Capture the cell that displays the provided text and extract its [x, y] central coordinate. 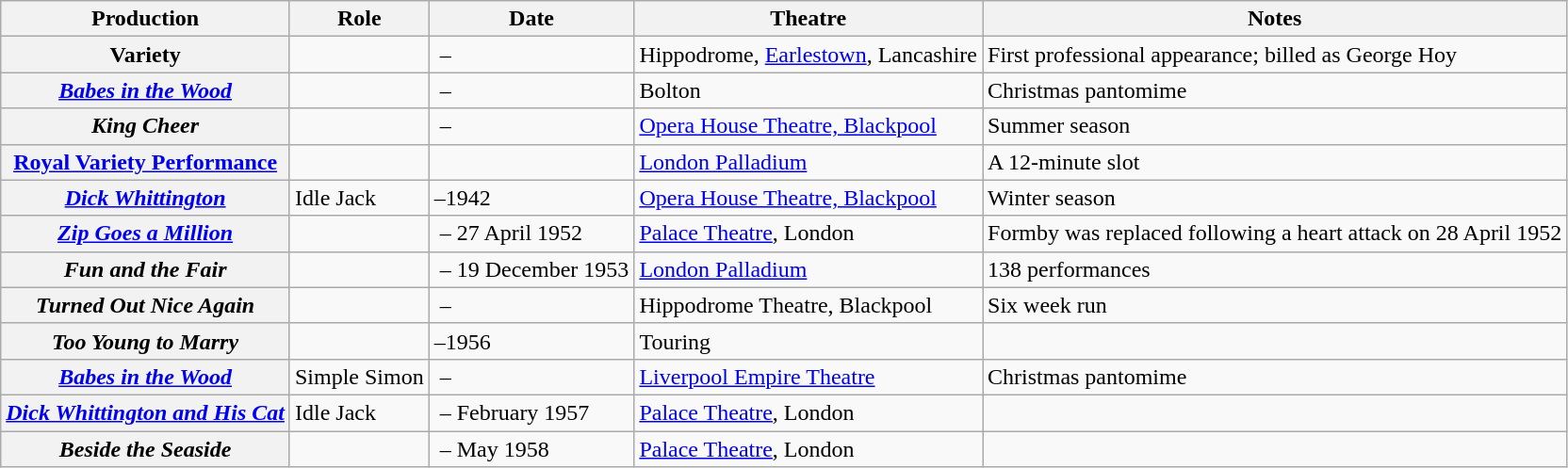
– 27 April 1952 [531, 234]
Hippodrome Theatre, Blackpool [808, 305]
Role [359, 19]
First professional appearance; billed as George Hoy [1274, 55]
–1956 [531, 341]
Production [145, 19]
Dick Whittington [145, 198]
–1942 [531, 198]
Touring [808, 341]
Summer season [1274, 126]
Hippodrome, Earlestown, Lancashire [808, 55]
Variety [145, 55]
Beside the Seaside [145, 449]
Simple Simon [359, 377]
King Cheer [145, 126]
Too Young to Marry [145, 341]
Bolton [808, 90]
Dick Whittington and His Cat [145, 412]
Formby was replaced following a heart attack on 28 April 1952 [1274, 234]
Fun and the Fair [145, 269]
A 12-minute slot [1274, 162]
Liverpool Empire Theatre [808, 377]
Notes [1274, 19]
Winter season [1274, 198]
– May 1958 [531, 449]
Royal Variety Performance [145, 162]
Six week run [1274, 305]
Turned Out Nice Again [145, 305]
Date [531, 19]
– February 1957 [531, 412]
138 performances [1274, 269]
Zip Goes a Million [145, 234]
– 19 December 1953 [531, 269]
Theatre [808, 19]
